Return the (x, y) coordinate for the center point of the cell that contains the specified text.  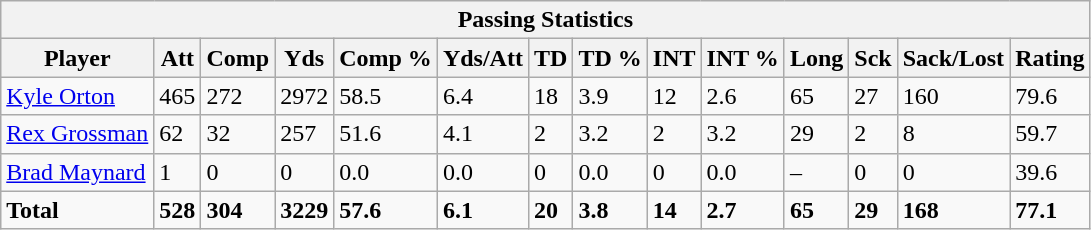
6.1 (482, 210)
Yds (304, 58)
27 (873, 96)
Rex Grossman (78, 134)
160 (953, 96)
2.7 (742, 210)
51.6 (386, 134)
77.1 (1050, 210)
528 (178, 210)
304 (238, 210)
2.6 (742, 96)
168 (953, 210)
1 (178, 172)
465 (178, 96)
Sck (873, 58)
6.4 (482, 96)
Player (78, 58)
INT % (742, 58)
Long (816, 58)
32 (238, 134)
79.6 (1050, 96)
Total (78, 210)
4.1 (482, 134)
57.6 (386, 210)
257 (304, 134)
12 (674, 96)
20 (550, 210)
14 (674, 210)
2972 (304, 96)
272 (238, 96)
Kyle Orton (78, 96)
62 (178, 134)
Comp (238, 58)
8 (953, 134)
TD % (610, 58)
– (816, 172)
39.6 (1050, 172)
Brad Maynard (78, 172)
Yds/Att (482, 58)
Sack/Lost (953, 58)
Rating (1050, 58)
3229 (304, 210)
Att (178, 58)
Passing Statistics (546, 20)
18 (550, 96)
59.7 (1050, 134)
58.5 (386, 96)
Comp % (386, 58)
3.9 (610, 96)
3.8 (610, 210)
TD (550, 58)
INT (674, 58)
